Identify which cell holds the provided text, then report its [X, Y] central coordinate. 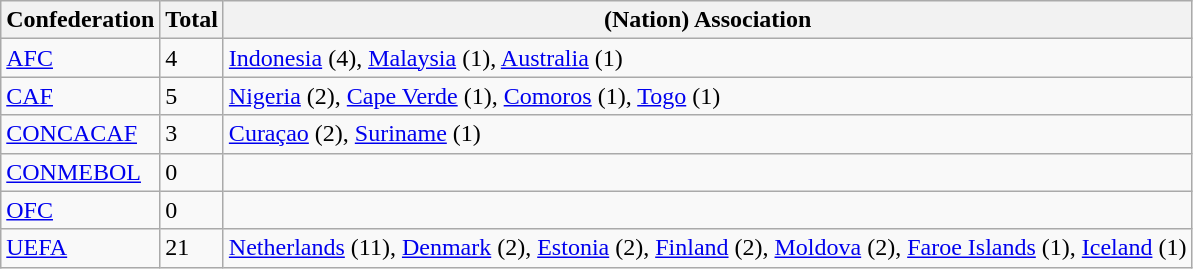
21 [192, 248]
(Nation) Association [708, 20]
OFC [80, 210]
CONCACAF [80, 134]
CONMEBOL [80, 172]
4 [192, 58]
Netherlands (11), Denmark (2), Estonia (2), Finland (2), Moldova (2), Faroe Islands (1), Iceland (1) [708, 248]
CAF [80, 96]
Curaçao (2), Suriname (1) [708, 134]
Confederation [80, 20]
UEFA [80, 248]
Total [192, 20]
3 [192, 134]
Nigeria (2), Cape Verde (1), Comoros (1), Togo (1) [708, 96]
5 [192, 96]
AFC [80, 58]
Indonesia (4), Malaysia (1), Australia (1) [708, 58]
